Find where the given text appears and provide that cell's center as (X, Y) coordinate. 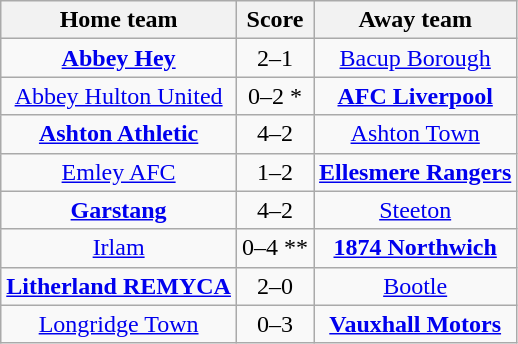
AFC Liverpool (416, 96)
Longridge Town (119, 324)
Home team (119, 20)
Litherland REMYCA (119, 286)
1–2 (274, 172)
2–0 (274, 286)
Ashton Town (416, 134)
0–3 (274, 324)
Abbey Hey (119, 58)
Bootle (416, 286)
Vauxhall Motors (416, 324)
1874 Northwich (416, 248)
0–4 ** (274, 248)
Emley AFC (119, 172)
Away team (416, 20)
Ashton Athletic (119, 134)
Score (274, 20)
Garstang (119, 210)
Irlam (119, 248)
Steeton (416, 210)
Ellesmere Rangers (416, 172)
2–1 (274, 58)
0–2 * (274, 96)
Bacup Borough (416, 58)
Abbey Hulton United (119, 96)
